Return (x, y) of the center of cell containing provided text 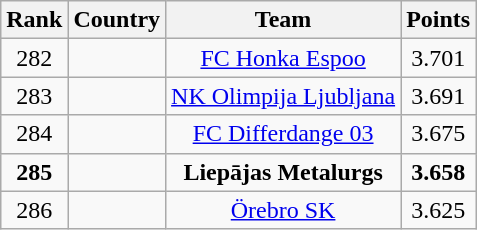
3.625 (438, 210)
FC Honka Espoo (284, 58)
Points (438, 20)
3.675 (438, 134)
Country (117, 20)
284 (34, 134)
Rank (34, 20)
283 (34, 96)
3.658 (438, 172)
3.691 (438, 96)
FC Differdange 03 (284, 134)
Liepājas Metalurgs (284, 172)
286 (34, 210)
NK Olimpija Ljubljana (284, 96)
282 (34, 58)
Team (284, 20)
285 (34, 172)
3.701 (438, 58)
Örebro SK (284, 210)
